Return the (x, y) coordinate for the center point of the cell that contains the specified text.  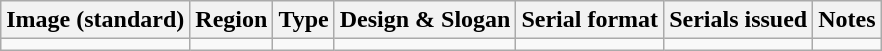
Design & Slogan (425, 20)
Image (standard) (96, 20)
Notes (847, 20)
Serial format (590, 20)
Type (304, 20)
Serials issued (738, 20)
Region (232, 20)
